Search for the cell housing the specified text and yield its [x, y] center coordinate. 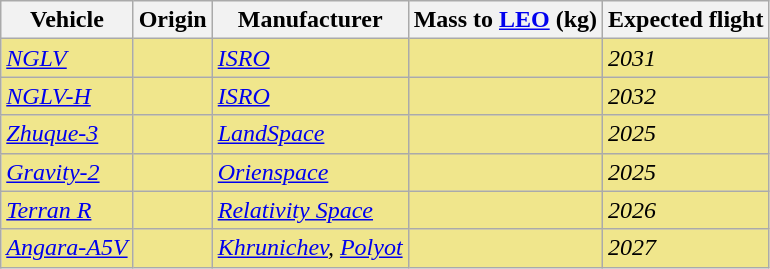
NGLV [67, 58]
Khrunichev, Polyot [310, 248]
2031 [686, 58]
Origin [172, 20]
2026 [686, 210]
Angara-A5V [67, 248]
2032 [686, 96]
Terran R [67, 210]
LandSpace [310, 134]
Relativity Space [310, 210]
NGLV-H [67, 96]
Vehicle [67, 20]
Mass to LEO (kg) [505, 20]
Expected flight [686, 20]
Manufacturer [310, 20]
Gravity-2 [67, 172]
2027 [686, 248]
Zhuque-3 [67, 134]
Orienspace [310, 172]
